Return the [x, y] coordinate for the center point of the cell that contains the specified text.  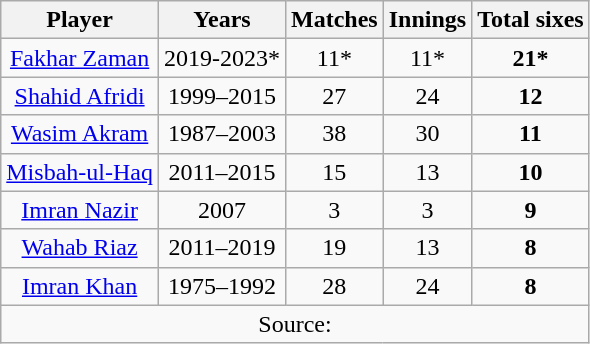
12 [531, 96]
27 [335, 96]
38 [335, 134]
Misbah-ul-Haq [80, 172]
30 [427, 134]
Wasim Akram [80, 134]
15 [335, 172]
Total sixes [531, 20]
1975–1992 [222, 286]
10 [531, 172]
11 [531, 134]
Source: [295, 324]
2011–2015 [222, 172]
2011–2019 [222, 248]
1987–2003 [222, 134]
21* [531, 58]
Shahid Afridi [80, 96]
28 [335, 286]
2019-2023* [222, 58]
Years [222, 20]
Fakhar Zaman [80, 58]
2007 [222, 210]
1999–2015 [222, 96]
Innings [427, 20]
Wahab Riaz [80, 248]
9 [531, 210]
Imran Khan [80, 286]
19 [335, 248]
Matches [335, 20]
Player [80, 20]
Imran Nazir [80, 210]
